Return the (x, y) coordinate for the center point of the cell that contains the specified text.  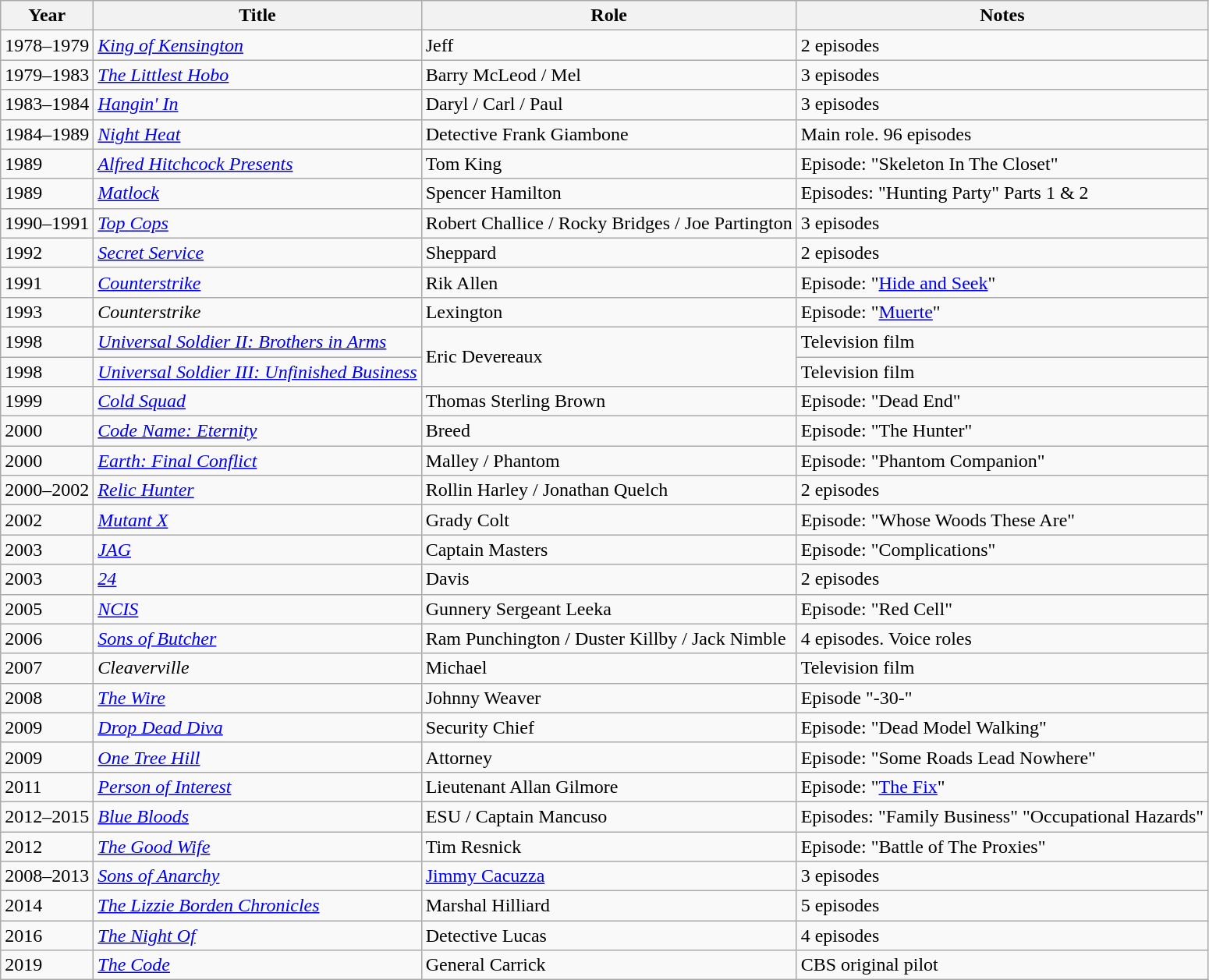
Rollin Harley / Jonathan Quelch (608, 490)
Lexington (608, 312)
The Code (257, 965)
General Carrick (608, 965)
2014 (47, 906)
NCIS (257, 609)
Alfred Hitchcock Presents (257, 164)
Tim Resnick (608, 846)
Universal Soldier III: Unfinished Business (257, 372)
Marshal Hilliard (608, 906)
Attorney (608, 757)
JAG (257, 550)
2006 (47, 639)
2019 (47, 965)
Sheppard (608, 253)
Mutant X (257, 520)
1984–1989 (47, 134)
5 episodes (1002, 906)
2012 (47, 846)
Thomas Sterling Brown (608, 402)
The Wire (257, 698)
Drop Dead Diva (257, 727)
1990–1991 (47, 223)
The Littlest Hobo (257, 75)
1979–1983 (47, 75)
Jimmy Cacuzza (608, 876)
The Lizzie Borden Chronicles (257, 906)
One Tree Hill (257, 757)
Sons of Anarchy (257, 876)
Universal Soldier II: Brothers in Arms (257, 341)
The Night Of (257, 936)
Top Cops (257, 223)
Episode: "Red Cell" (1002, 609)
Main role. 96 episodes (1002, 134)
Year (47, 16)
Episode: "Whose Woods These Are" (1002, 520)
ESU / Captain Mancuso (608, 816)
Episode: "The Hunter" (1002, 431)
Davis (608, 579)
2011 (47, 787)
Tom King (608, 164)
Rik Allen (608, 282)
Captain Masters (608, 550)
Lieutenant Allan Gilmore (608, 787)
4 episodes (1002, 936)
Episode: "The Fix" (1002, 787)
Detective Lucas (608, 936)
Episode: "Muerte" (1002, 312)
Person of Interest (257, 787)
2005 (47, 609)
Daryl / Carl / Paul (608, 104)
1993 (47, 312)
1983–1984 (47, 104)
Detective Frank Giambone (608, 134)
Episode: "Battle of The Proxies" (1002, 846)
The Good Wife (257, 846)
24 (257, 579)
1992 (47, 253)
2008–2013 (47, 876)
Spencer Hamilton (608, 193)
2007 (47, 668)
Breed (608, 431)
2016 (47, 936)
Episode: "Some Roads Lead Nowhere" (1002, 757)
Grady Colt (608, 520)
CBS original pilot (1002, 965)
Episode "-30-" (1002, 698)
Night Heat (257, 134)
Episode: "Phantom Companion" (1002, 461)
Episode: "Skeleton In The Closet" (1002, 164)
2012–2015 (47, 816)
Notes (1002, 16)
Episodes: "Hunting Party" Parts 1 & 2 (1002, 193)
4 episodes. Voice roles (1002, 639)
Title (257, 16)
Gunnery Sergeant Leeka (608, 609)
Robert Challice / Rocky Bridges / Joe Partington (608, 223)
Cold Squad (257, 402)
Hangin' In (257, 104)
Episodes: "Family Business" "Occupational Hazards" (1002, 816)
Episode: "Dead End" (1002, 402)
Role (608, 16)
Cleaverville (257, 668)
Ram Punchington / Duster Killby / Jack Nimble (608, 639)
Jeff (608, 45)
Barry McLeod / Mel (608, 75)
Episode: "Dead Model Walking" (1002, 727)
1999 (47, 402)
Eric Devereaux (608, 356)
Episode: "Hide and Seek" (1002, 282)
2002 (47, 520)
Michael (608, 668)
2000–2002 (47, 490)
Earth: Final Conflict (257, 461)
Malley / Phantom (608, 461)
Secret Service (257, 253)
Relic Hunter (257, 490)
King of Kensington (257, 45)
1991 (47, 282)
Matlock (257, 193)
Sons of Butcher (257, 639)
Episode: "Complications" (1002, 550)
Security Chief (608, 727)
Blue Bloods (257, 816)
Johnny Weaver (608, 698)
Code Name: Eternity (257, 431)
1978–1979 (47, 45)
2008 (47, 698)
